Determine the (X, Y) coordinate at the center of the cell enclosing the given text.  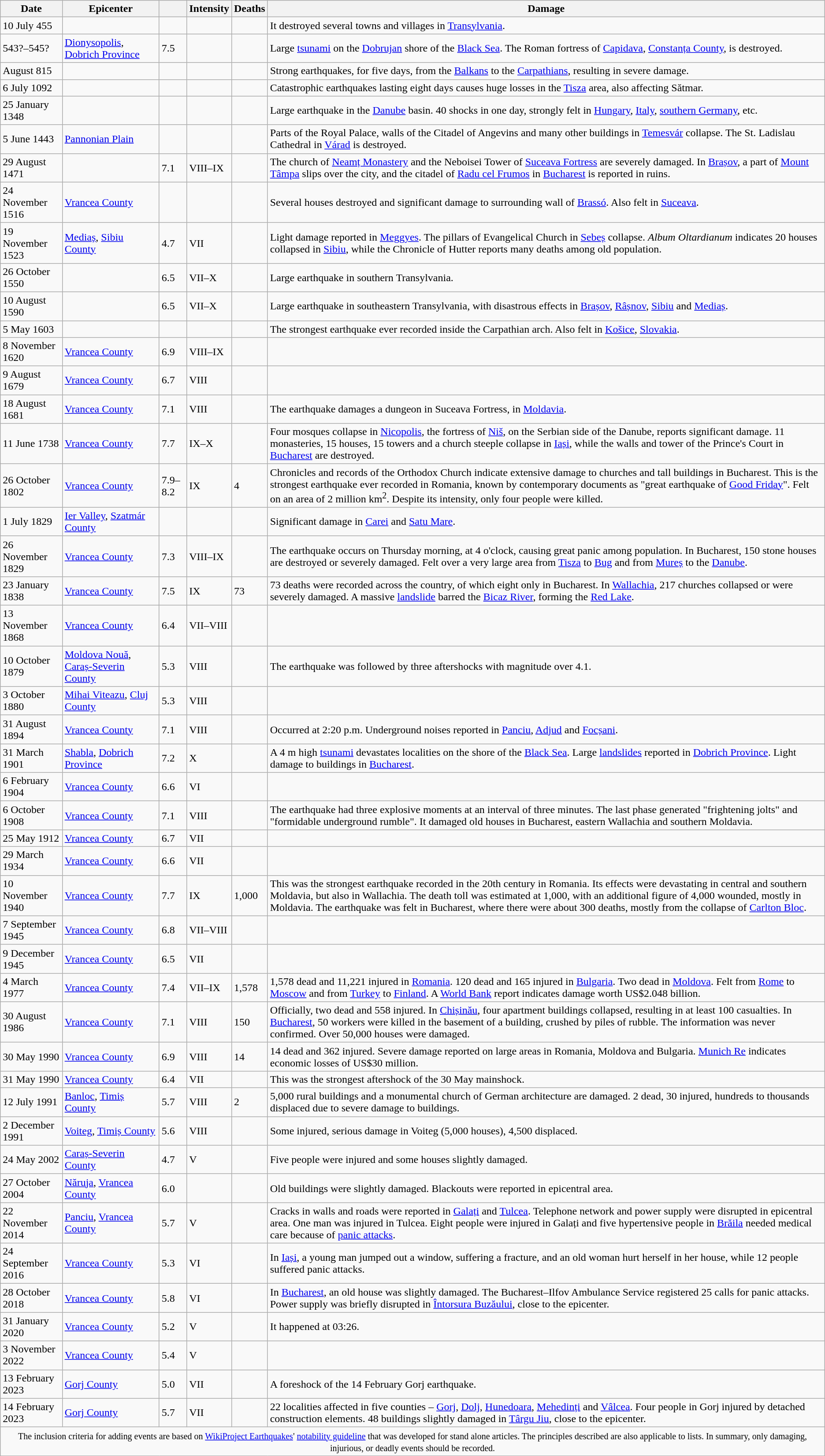
Deaths (249, 9)
29 March 1934 (31, 861)
3 October 1880 (31, 701)
Panciu, Vrancea County (111, 1223)
9 December 1945 (31, 959)
Several houses destroyed and significant damage to surrounding wall of Brassó. Also felt in Suceava. (546, 202)
5.0 (173, 1384)
28 October 2018 (31, 1298)
Caraș-Severin County (111, 1160)
In Iași, a young man jumped out a window, suffering a fracture, and an old woman hurt herself in her house, while 12 people suffered panic attacks. (546, 1263)
31 August 1894 (31, 730)
13 February 2023 (31, 1384)
4 March 1977 (31, 987)
Occurred at 2:20 p.m. Underground noises reported in Panciu, Adjud and Focșani. (546, 730)
543?–545? (31, 48)
8 November 1620 (31, 352)
14 (249, 1057)
7.2 (173, 758)
6.8 (173, 930)
11 June 1738 (31, 444)
2 (249, 1103)
14 February 2023 (31, 1413)
22 November 2014 (31, 1223)
It destroyed several towns and villages in Transylvania. (546, 26)
5.2 (173, 1326)
Mediaș, Sibiu County (111, 243)
24 September 2016 (31, 1263)
5.6 (173, 1131)
4 (249, 486)
10 July 455 (31, 26)
31 January 2020 (31, 1326)
7.4 (173, 987)
7.9–8.2 (173, 486)
Large earthquake in southeastern Transylvania, with disastrous effects in Brașov, Râșnov, Sibiu and Mediaș. (546, 306)
5.4 (173, 1356)
Some injured, serious damage in Voiteg (5,000 houses), 4,500 displaced. (546, 1131)
19 November 1523 (31, 243)
Damage (546, 9)
Large earthquake in the Danube basin. 40 shocks in one day, strongly felt in Hungary, Italy, southern Germany, etc. (546, 110)
The strongest earthquake ever recorded inside the Carpathian arch. Also felt in Košice, Slovakia. (546, 329)
6 July 1092 (31, 88)
Epicenter (111, 9)
7 September 1945 (31, 930)
26 October 1550 (31, 278)
18 August 1681 (31, 409)
August 815 (31, 71)
IX–X (209, 444)
Ier Valley, Szatmár County (111, 522)
5 June 1443 (31, 139)
9 August 1679 (31, 381)
A foreshock of the 14 February Gorj earthquake. (546, 1384)
31 May 1990 (31, 1079)
The earthquake damages a dungeon in Suceava Fortress, in Moldavia. (546, 409)
10 October 1879 (31, 666)
12 July 1991 (31, 1103)
Intensity (209, 9)
26 November 1829 (31, 556)
23 January 1838 (31, 591)
30 May 1990 (31, 1057)
It happened at 03:26. (546, 1326)
VII–IX (209, 987)
2 December 1991 (31, 1131)
25 January 1348 (31, 110)
Banloc, Timiș County (111, 1103)
150 (249, 1022)
Catastrophic earthquakes lasting eight days causes huge losses in the Tisza area, also affecting Sătmar. (546, 88)
Large earthquake in southern Transylvania. (546, 278)
Moldova Nouă, Caraș-Severin County (111, 666)
This was the strongest aftershock of the 30 May mainshock. (546, 1079)
7.3 (173, 556)
27 October 2004 (31, 1188)
6.0 (173, 1188)
Five people were injured and some houses slightly damaged. (546, 1160)
26 October 1802 (31, 486)
31 March 1901 (31, 758)
1 July 1829 (31, 522)
30 August 1986 (31, 1022)
Voiteg, Timiș County (111, 1131)
Năruja, Vrancea County (111, 1188)
25 May 1912 (31, 838)
X (209, 758)
Mihai Viteazu, Cluj County (111, 701)
1,000 (249, 895)
Strong earthquakes, for five days, from the Balkans to the Carpathians, resulting in severe damage. (546, 71)
Dionysopolis, Dobrich Province (111, 48)
Large tsunami on the Dobrujan shore of the Black Sea. The Roman fortress of Capidava, Constanța County, is destroyed. (546, 48)
10 November 1940 (31, 895)
Date (31, 9)
29 August 1471 (31, 167)
Old buildings were slightly damaged. Blackouts were reported in epicentral area. (546, 1188)
5 May 1603 (31, 329)
3 November 2022 (31, 1356)
24 November 1516 (31, 202)
6 October 1908 (31, 815)
10 August 1590 (31, 306)
5.8 (173, 1298)
Pannonian Plain (111, 139)
24 May 2002 (31, 1160)
73 (249, 591)
The earthquake was followed by three aftershocks with magnitude over 4.1. (546, 666)
1,578 (249, 987)
Significant damage in Carei and Satu Mare. (546, 522)
Shabla, Dobrich Province (111, 758)
6 February 1904 (31, 787)
13 November 1868 (31, 626)
